Extract the [X, Y] coordinate from the center of the cell holding the provided text.  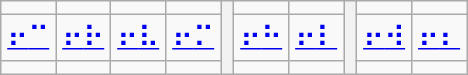
⠖⠍ [194, 38]
⠖⠓ [262, 38]
⠖⠇ [316, 38]
⠖⠗ [84, 38]
⠖⠺ [384, 38]
⠖⠧ [138, 38]
⠖⠆ [440, 38]
⠖⠉ [28, 38]
